Determine the (x, y) coordinate at the center of the cell enclosing the given text.  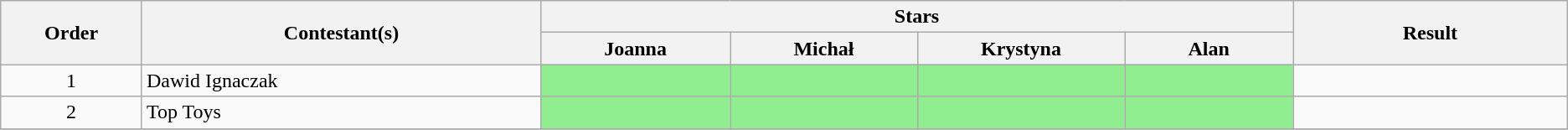
Stars (917, 17)
Result (1431, 33)
1 (72, 81)
Dawid Ignaczak (341, 81)
2 (72, 112)
Alan (1210, 49)
Joanna (636, 49)
Order (72, 33)
Top Toys (341, 112)
Michał (824, 49)
Contestant(s) (341, 33)
Krystyna (1021, 49)
